Output the (x, y) coordinate of the center of the cell containing the given text.  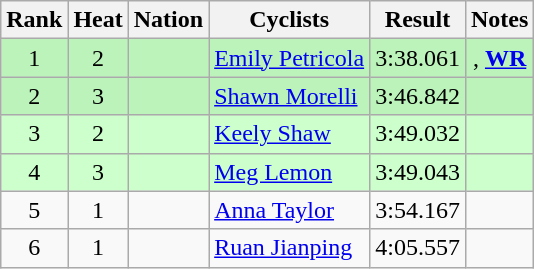
Nation (168, 20)
Anna Taylor (290, 210)
Meg Lemon (290, 172)
Keely Shaw (290, 134)
Notes (499, 20)
Rank (34, 20)
5 (34, 210)
Shawn Morelli (290, 96)
6 (34, 248)
Emily Petricola (290, 58)
Heat (98, 20)
3:49.043 (418, 172)
, WR (499, 58)
3:46.842 (418, 96)
3:54.167 (418, 210)
Ruan Jianping (290, 248)
4:05.557 (418, 248)
Result (418, 20)
3:49.032 (418, 134)
Cyclists (290, 20)
4 (34, 172)
3:38.061 (418, 58)
